Capture the cell that displays the provided text and extract its [x, y] central coordinate. 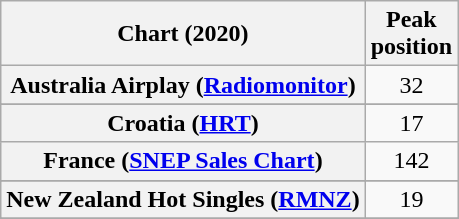
17 [411, 123]
32 [411, 85]
France (SNEP Sales Chart) [183, 161]
19 [411, 199]
Croatia (HRT) [183, 123]
Chart (2020) [183, 34]
Australia Airplay (Radiomonitor) [183, 85]
Peakposition [411, 34]
142 [411, 161]
New Zealand Hot Singles (RMNZ) [183, 199]
